Return [x, y] of the center of cell containing provided text 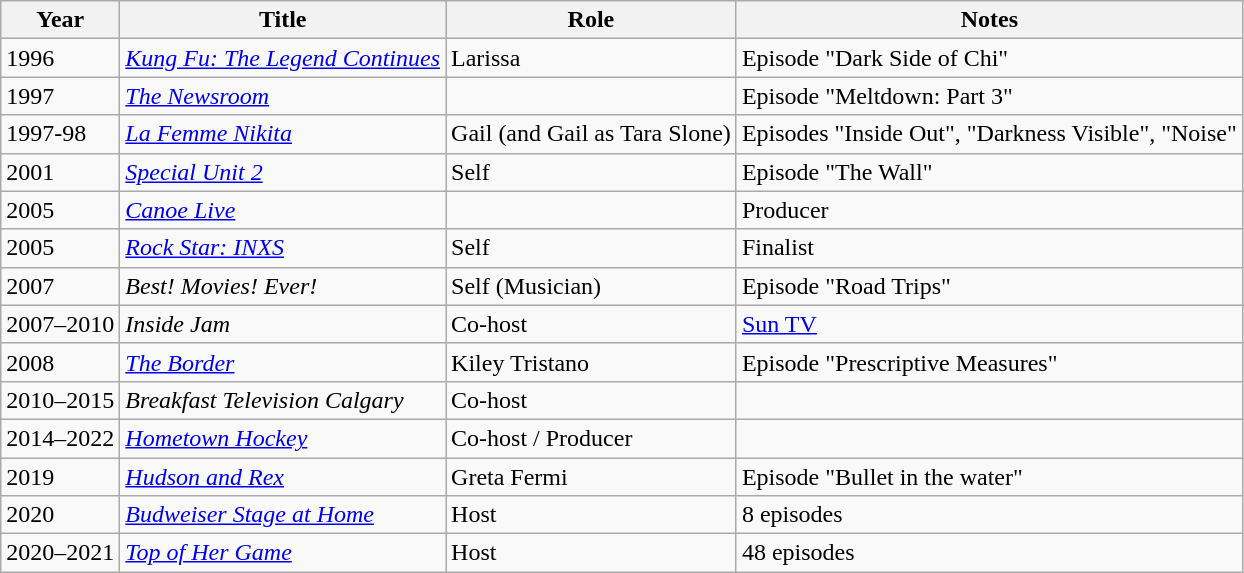
Hudson and Rex [283, 477]
2007–2010 [60, 324]
2020–2021 [60, 553]
2008 [60, 362]
Canoe Live [283, 210]
Sun TV [989, 324]
Episode "Meltdown: Part 3" [989, 96]
Episode "Dark Side of Chi" [989, 58]
Budweiser Stage at Home [283, 515]
Top of Her Game [283, 553]
Breakfast Television Calgary [283, 400]
1996 [60, 58]
Best! Movies! Ever! [283, 286]
Episode "Bullet in the water" [989, 477]
Year [60, 20]
2014–2022 [60, 438]
Inside Jam [283, 324]
48 episodes [989, 553]
Title [283, 20]
2020 [60, 515]
Self (Musician) [592, 286]
Gail (and Gail as Tara Slone) [592, 134]
The Newsroom [283, 96]
Finalist [989, 248]
1997-98 [60, 134]
Episodes "Inside Out", "Darkness Visible", "Noise" [989, 134]
Larissa [592, 58]
Kiley Tristano [592, 362]
Kung Fu: The Legend Continues [283, 58]
The Border [283, 362]
Producer [989, 210]
2019 [60, 477]
Episode "The Wall" [989, 172]
Episode "Prescriptive Measures" [989, 362]
Co-host / Producer [592, 438]
Greta Fermi [592, 477]
La Femme Nikita [283, 134]
Episode "Road Trips" [989, 286]
2007 [60, 286]
8 episodes [989, 515]
Hometown Hockey [283, 438]
2010–2015 [60, 400]
Rock Star: INXS [283, 248]
Role [592, 20]
2001 [60, 172]
1997 [60, 96]
Notes [989, 20]
Special Unit 2 [283, 172]
